For the text-containing cell, return its midpoint in [x, y] coordinate format. 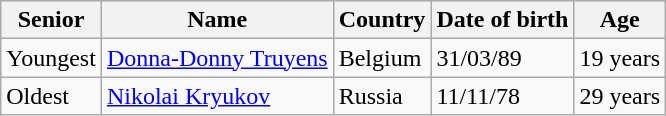
Youngest [52, 58]
Nikolai Kryukov [217, 96]
Country [382, 20]
Donna-Donny Truyens [217, 58]
Date of birth [502, 20]
19 years [620, 58]
Senior [52, 20]
Russia [382, 96]
Belgium [382, 58]
Oldest [52, 96]
11/11/78 [502, 96]
Name [217, 20]
Age [620, 20]
29 years [620, 96]
31/03/89 [502, 58]
